Find where the given text appears and provide that cell's center as [X, Y] coordinate. 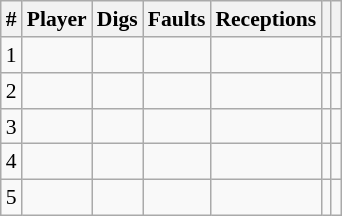
Digs [118, 19]
Faults [177, 19]
Player [57, 19]
5 [12, 197]
2 [12, 91]
1 [12, 55]
Receptions [266, 19]
3 [12, 126]
# [12, 19]
4 [12, 162]
